Determine the (x, y) coordinate at the center of the cell enclosing the given text.  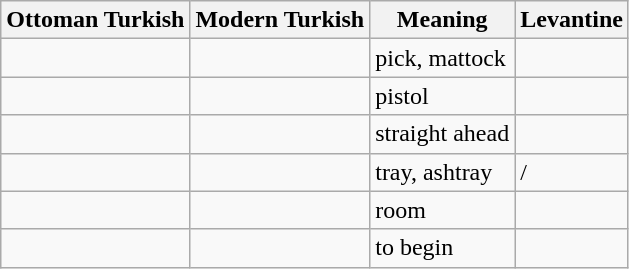
room (442, 210)
tray, ashtray (442, 172)
pick, mattock (442, 58)
Meaning (442, 20)
Ottoman Turkish (96, 20)
to begin (442, 248)
Modern Turkish (280, 20)
pistol (442, 96)
/ (572, 172)
Levantine (572, 20)
straight ahead (442, 134)
